Determine the [x, y] coordinate at the center of the cell enclosing the given text.  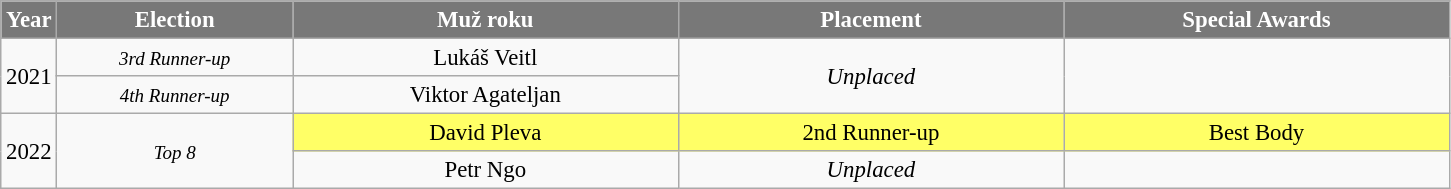
2021 [29, 76]
Best Body [1257, 133]
Muž roku [485, 20]
Election [175, 20]
2nd Runner-up [871, 133]
Top 8 [175, 152]
Viktor Agateljan [485, 95]
4th Runner-up [175, 95]
Petr Ngo [485, 170]
Placement [871, 20]
Year [29, 20]
Lukáš Veitl [485, 58]
2022 [29, 152]
3rd Runner-up [175, 58]
David Pleva [485, 133]
Special Awards [1257, 20]
